From the cell containing the given text, extract its center point as [X, Y] coordinate. 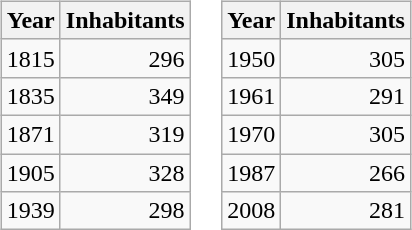
1970 [252, 134]
281 [346, 211]
1815 [30, 58]
266 [346, 173]
1905 [30, 173]
1950 [252, 58]
1939 [30, 211]
296 [125, 58]
2008 [252, 211]
328 [125, 173]
1871 [30, 134]
291 [346, 96]
319 [125, 134]
1961 [252, 96]
1987 [252, 173]
298 [125, 211]
349 [125, 96]
1835 [30, 96]
